Extract the [X, Y] coordinate from the center of the cell holding the provided text.  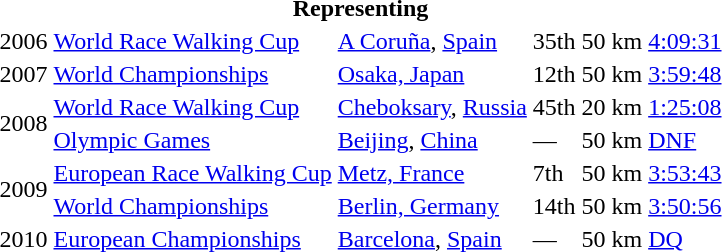
7th [554, 173]
Berlin, Germany [432, 206]
— [554, 140]
Metz, France [432, 173]
Olympic Games [192, 140]
Beijing, China [432, 140]
12th [554, 74]
Osaka, Japan [432, 74]
45th [554, 107]
Cheboksary, Russia [432, 107]
14th [554, 206]
35th [554, 41]
European Race Walking Cup [192, 173]
A Coruña, Spain [432, 41]
20 km [612, 107]
